Determine the [X, Y] coordinate at the center of the cell enclosing the given text.  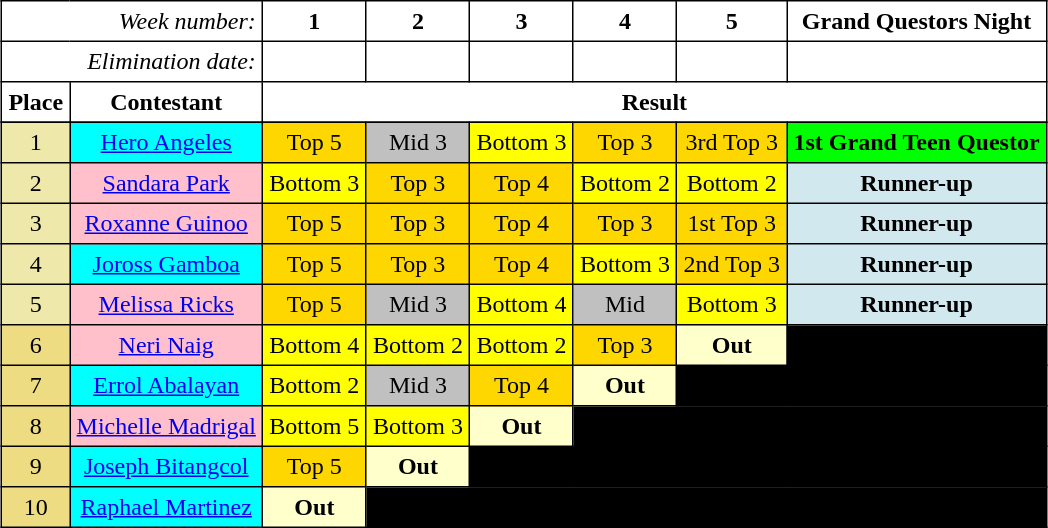
8 [36, 426]
7 [36, 385]
Hero Angeles [166, 142]
1st Grand Teen Questor [917, 142]
1st Top 3 [732, 223]
Melissa Ricks [166, 304]
Raphael Martinez [166, 507]
Place [36, 102]
Bottom 5 [315, 426]
Contestant [166, 102]
Roxanne Guinoo [166, 223]
Sandara Park [166, 183]
Week number: [132, 21]
10 [36, 507]
Michelle Madrigal [166, 426]
Elimination date: [132, 61]
Result [655, 102]
Errol Abalayan [166, 385]
Joseph Bitangcol [166, 466]
9 [36, 466]
2nd Top 3 [732, 264]
Mid [625, 304]
Joross Gamboa [166, 264]
6 [36, 345]
Neri Naig [166, 345]
Grand Questors Night [917, 21]
3rd Top 3 [732, 142]
